Detect which cell encompasses the target text, then output its [x, y] center coordinate. 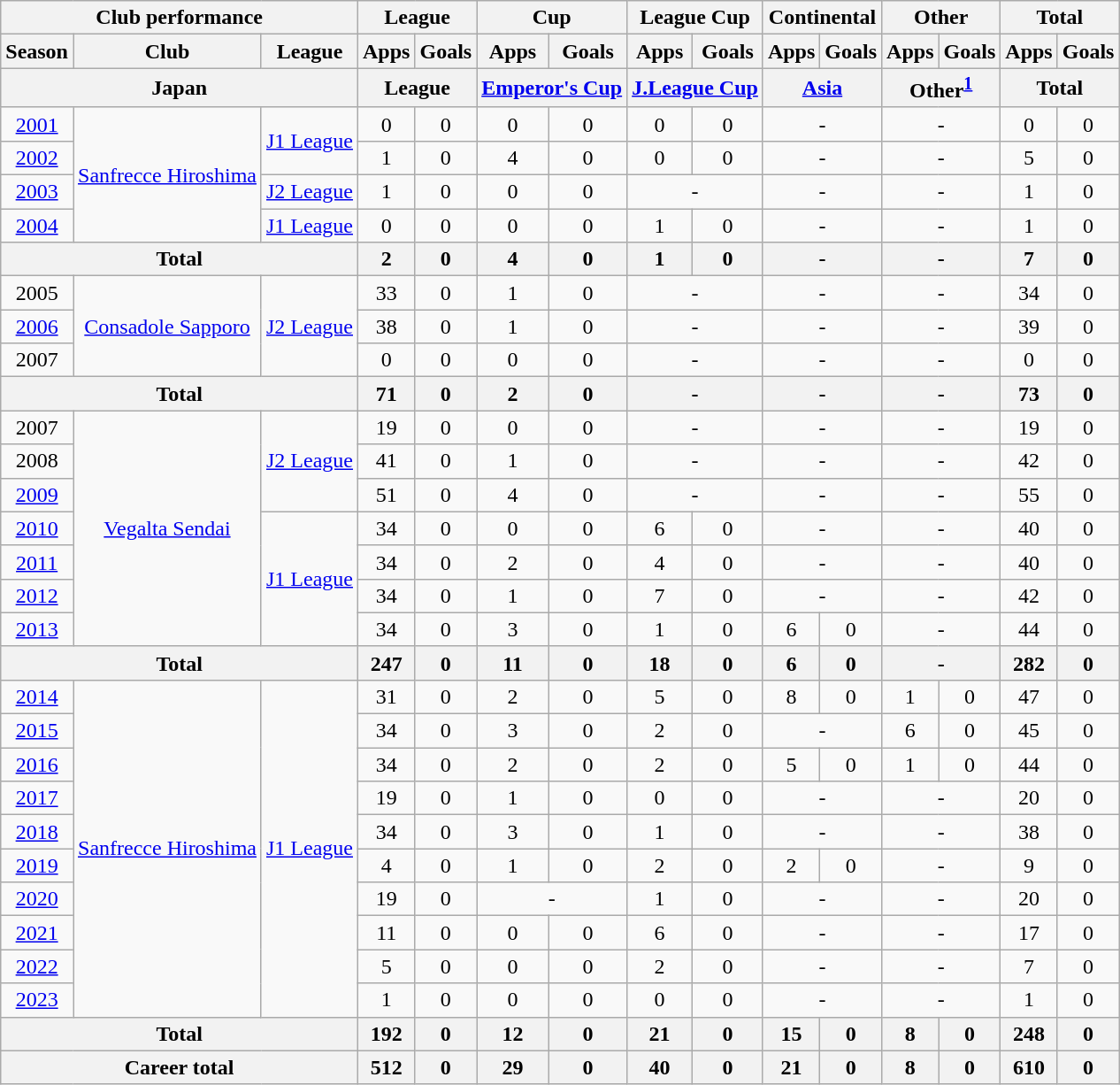
Other [941, 18]
51 [387, 495]
15 [791, 1034]
47 [1029, 696]
Other1 [941, 88]
2001 [37, 124]
2003 [37, 192]
71 [387, 394]
192 [387, 1034]
45 [1029, 731]
Club [166, 51]
J.League Cup [695, 88]
Asia [822, 88]
18 [660, 663]
Consadole Sapporo [166, 327]
2020 [37, 899]
512 [387, 1067]
41 [387, 461]
Continental [822, 18]
39 [1029, 327]
2005 [37, 293]
Vegalta Sendai [166, 528]
League Cup [695, 18]
9 [1029, 866]
2022 [37, 966]
2017 [37, 798]
73 [1029, 394]
2004 [37, 226]
2023 [37, 1000]
Emperor's Cup [552, 88]
610 [1029, 1067]
282 [1029, 663]
2013 [37, 629]
2002 [37, 158]
2016 [37, 765]
12 [513, 1034]
2012 [37, 596]
17 [1029, 933]
29 [513, 1067]
33 [387, 293]
2006 [37, 327]
2011 [37, 562]
Career total [180, 1067]
2015 [37, 731]
Season [37, 51]
2009 [37, 495]
2019 [37, 866]
2018 [37, 832]
55 [1029, 495]
Japan [180, 88]
248 [1029, 1034]
31 [387, 696]
2010 [37, 528]
247 [387, 663]
Cup [552, 18]
2021 [37, 933]
2008 [37, 461]
Club performance [180, 18]
2014 [37, 696]
